From the cell containing the given text, extract its center point as (X, Y) coordinate. 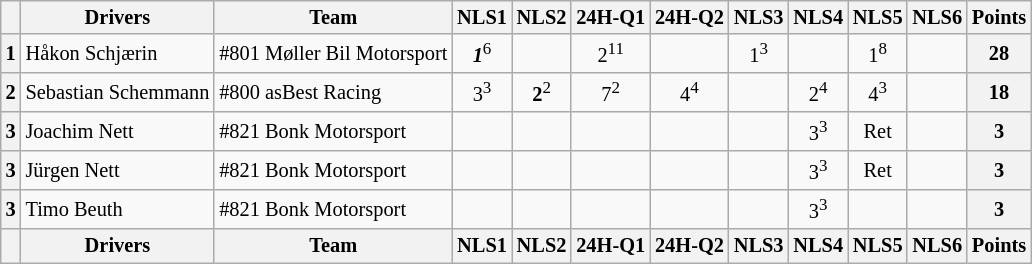
28 (999, 54)
1 (11, 54)
2 (11, 92)
22 (542, 92)
#801 Møller Bil Motorsport (333, 54)
72 (610, 92)
Timo Beuth (118, 210)
Sebastian Schemmann (118, 92)
Jürgen Nett (118, 170)
13 (759, 54)
44 (690, 92)
43 (878, 92)
16 (482, 54)
Joachim Nett (118, 132)
Håkon Schjærin (118, 54)
24 (818, 92)
211 (610, 54)
#800 asBest Racing (333, 92)
